Return [X, Y] of the center of cell containing provided text 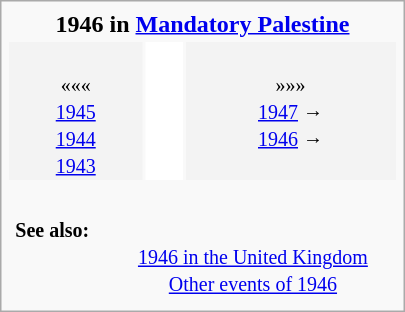
»»» 1947 → 1946 → [290, 111]
1946 in the United KingdomOther events of 1946 [254, 257]
«««194519441943 [76, 111]
1946 in Mandatory Palestine [202, 24]
See also: 1946 in the United KingdomOther events of 1946 [202, 243]
See also: [60, 257]
